For the text-containing cell, return its midpoint in [x, y] coordinate format. 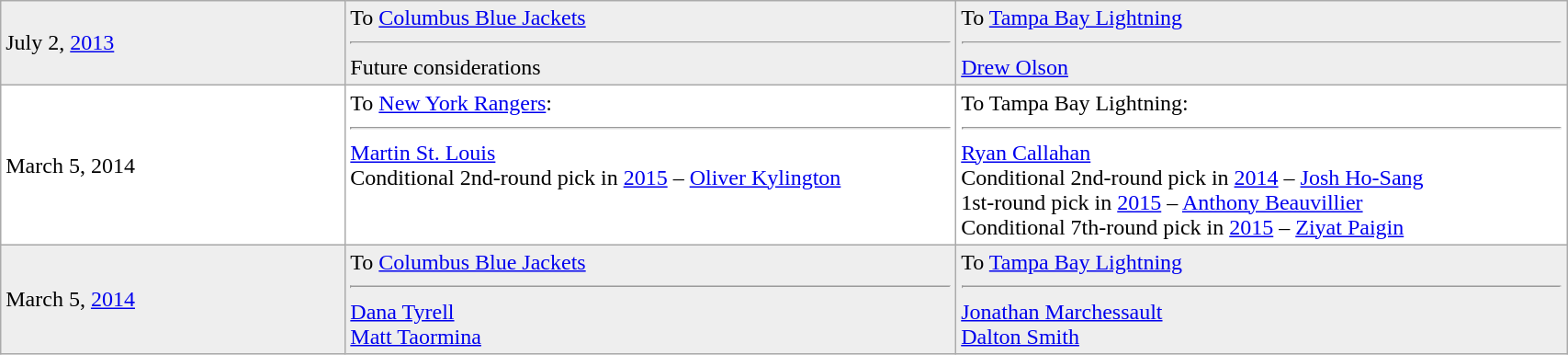
To Tampa Bay Lightning Drew Olson [1262, 43]
To Tampa Bay Lightning Jonathan MarchessaultDalton Smith [1262, 300]
To Columbus Blue Jackets Dana TyrellMatt Taormina [650, 300]
To New York Rangers:Martin St. LouisConditional 2nd-round pick in 2015 – Oliver Kylington [650, 166]
July 2, 2013 [173, 43]
To Columbus Blue Jackets Future considerations [650, 43]
